Detect which cell encompasses the target text, then output its [x, y] center coordinate. 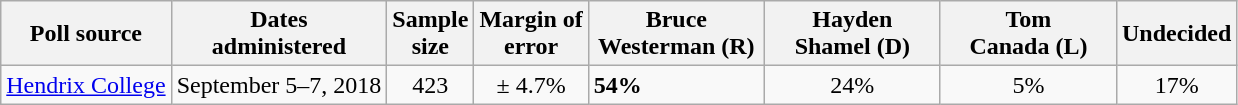
Undecided [1176, 34]
54% [676, 85]
Poll source [86, 34]
17% [1176, 85]
Samplesize [430, 34]
Datesadministered [279, 34]
BruceWesterman (R) [676, 34]
Margin oferror [531, 34]
TomCanada (L) [1028, 34]
423 [430, 85]
± 4.7% [531, 85]
Hendrix College [86, 85]
September 5–7, 2018 [279, 85]
5% [1028, 85]
24% [852, 85]
HaydenShamel (D) [852, 34]
